Capture the cell that displays the provided text and extract its (X, Y) central coordinate. 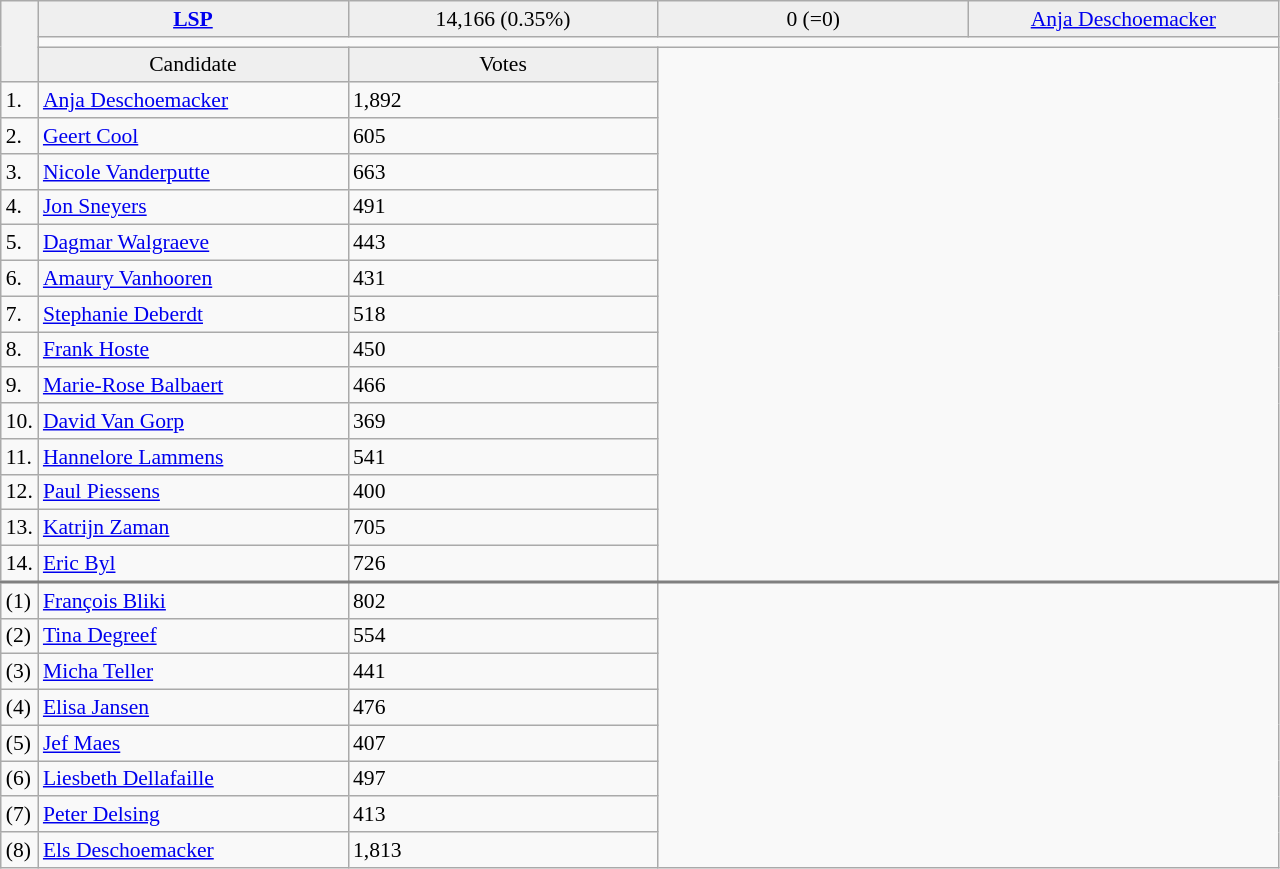
Jon Sneyers (193, 207)
Amaury Vanhooren (193, 279)
802 (503, 600)
Stephanie Deberdt (193, 314)
Votes (503, 65)
(3) (20, 672)
441 (503, 672)
2. (20, 136)
Hannelore Lammens (193, 457)
Geert Cool (193, 136)
6. (20, 279)
1. (20, 101)
497 (503, 779)
(6) (20, 779)
Katrijn Zaman (193, 528)
491 (503, 207)
(7) (20, 815)
1,813 (503, 850)
Frank Hoste (193, 350)
4. (20, 207)
Jef Maes (193, 743)
Liesbeth Dellafaille (193, 779)
407 (503, 743)
1,892 (503, 101)
369 (503, 421)
9. (20, 386)
705 (503, 528)
3. (20, 172)
François Bliki (193, 600)
10. (20, 421)
431 (503, 279)
David Van Gorp (193, 421)
605 (503, 136)
541 (503, 457)
400 (503, 492)
12. (20, 492)
Elisa Jansen (193, 708)
726 (503, 564)
Dagmar Walgraeve (193, 243)
554 (503, 636)
Paul Piessens (193, 492)
Els Deschoemacker (193, 850)
Peter Delsing (193, 815)
(8) (20, 850)
Micha Teller (193, 672)
8. (20, 350)
11. (20, 457)
(1) (20, 600)
Nicole Vanderputte (193, 172)
7. (20, 314)
663 (503, 172)
13. (20, 528)
Eric Byl (193, 564)
450 (503, 350)
LSP (193, 19)
413 (503, 815)
Marie-Rose Balbaert (193, 386)
0 (=0) (813, 19)
(4) (20, 708)
Tina Degreef (193, 636)
476 (503, 708)
14. (20, 564)
Candidate (193, 65)
518 (503, 314)
466 (503, 386)
443 (503, 243)
5. (20, 243)
(2) (20, 636)
(5) (20, 743)
14,166 (0.35%) (503, 19)
